Scan for the cell matching the given text and deliver its (x, y) coordinate at center. 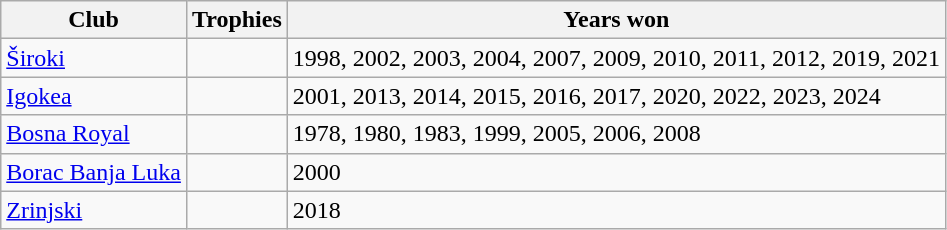
Zrinjski (94, 210)
2000 (616, 172)
Trophies (236, 20)
1998, 2002, 2003, 2004, 2007, 2009, 2010, 2011, 2012, 2019, 2021 (616, 58)
Club (94, 20)
Igokea (94, 96)
2018 (616, 210)
1978, 1980, 1983, 1999, 2005, 2006, 2008 (616, 134)
Široki (94, 58)
2001, 2013, 2014, 2015, 2016, 2017, 2020, 2022, 2023, 2024 (616, 96)
Bosna Royal (94, 134)
Borac Banja Luka (94, 172)
Years won (616, 20)
